Identify which cell holds the provided text, then report its [x, y] central coordinate. 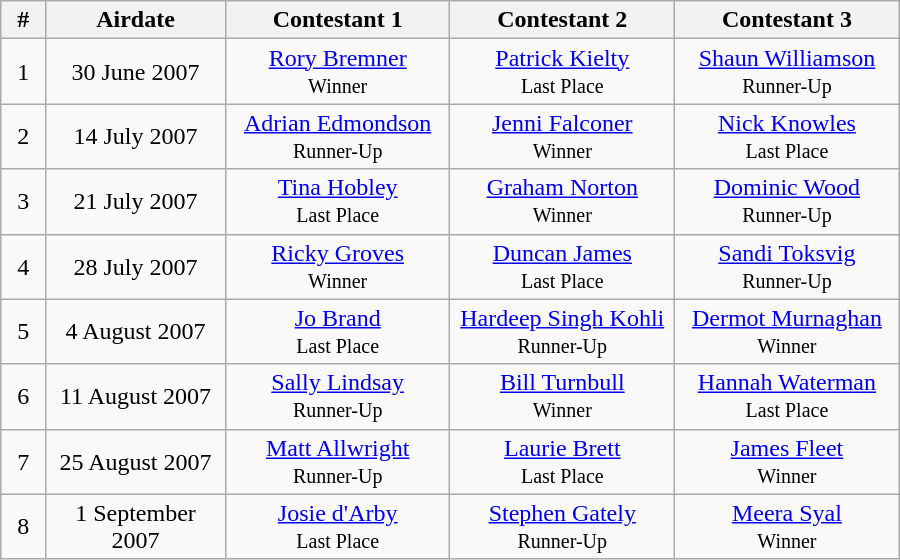
7 [24, 462]
Hannah WatermanLast Place [788, 396]
Meera SyalWinner [788, 526]
2 [24, 136]
28 July 2007 [136, 266]
Bill TurnbullWinner [562, 396]
Contestant 3 [788, 20]
James FleetWinner [788, 462]
Laurie BrettLast Place [562, 462]
Duncan JamesLast Place [562, 266]
6 [24, 396]
Contestant 1 [338, 20]
Dermot MurnaghanWinner [788, 332]
8 [24, 526]
Shaun WilliamsonRunner-Up [788, 72]
25 August 2007 [136, 462]
Graham NortonWinner [562, 202]
Dominic WoodRunner-Up [788, 202]
Nick KnowlesLast Place [788, 136]
1 [24, 72]
Hardeep Singh KohliRunner-Up [562, 332]
Stephen GatelyRunner-Up [562, 526]
21 July 2007 [136, 202]
Adrian EdmondsonRunner-Up [338, 136]
30 June 2007 [136, 72]
Josie d'ArbyLast Place [338, 526]
1 September 2007 [136, 526]
4 August 2007 [136, 332]
14 July 2007 [136, 136]
Sally LindsayRunner-Up [338, 396]
4 [24, 266]
Sandi ToksvigRunner-Up [788, 266]
Jo BrandLast Place [338, 332]
Matt AllwrightRunner-Up [338, 462]
Contestant 2 [562, 20]
Ricky GrovesWinner [338, 266]
# [24, 20]
Tina HobleyLast Place [338, 202]
11 August 2007 [136, 396]
Rory BremnerWinner [338, 72]
5 [24, 332]
Jenni FalconerWinner [562, 136]
3 [24, 202]
Airdate [136, 20]
Patrick KieltyLast Place [562, 72]
